Pinpoint the cell where the given text exists, returning its [x, y] midpoint coordinate. 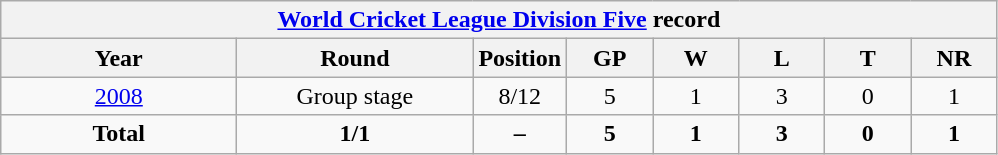
2008 [119, 96]
Group stage [355, 96]
8/12 [520, 96]
Position [520, 58]
L [782, 58]
1/1 [355, 134]
NR [954, 58]
Total [119, 134]
World Cricket League Division Five record [499, 20]
T [868, 58]
GP [610, 58]
W [696, 58]
Year [119, 58]
– [520, 134]
Round [355, 58]
